Output the [x, y] coordinate of the center of the cell containing the given text.  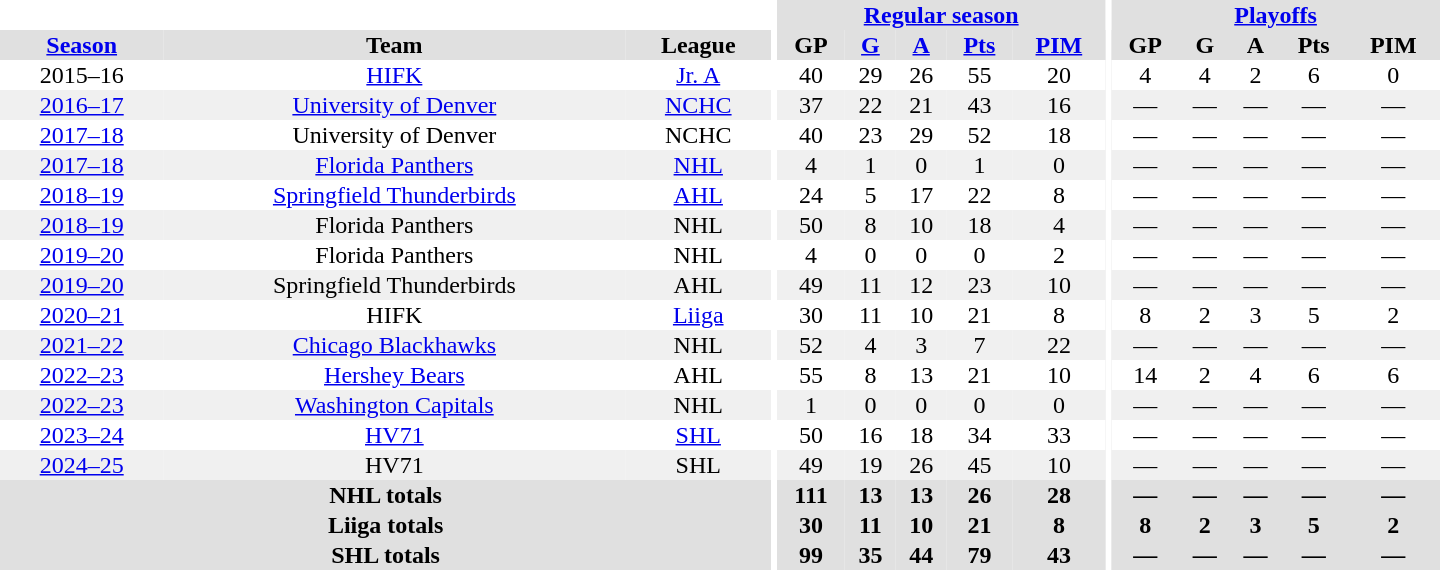
99 [811, 555]
2021–22 [82, 345]
19 [870, 465]
2015–16 [82, 75]
Regular season [942, 15]
45 [980, 465]
Team [394, 45]
44 [922, 555]
Jr. A [698, 75]
33 [1058, 435]
7 [980, 345]
111 [811, 495]
NHL totals [386, 495]
Chicago Blackhawks [394, 345]
2020–21 [82, 315]
Season [82, 45]
Liiga totals [386, 525]
35 [870, 555]
League [698, 45]
24 [811, 195]
28 [1058, 495]
2016–17 [82, 105]
17 [922, 195]
2023–24 [82, 435]
2024–25 [82, 465]
SHL totals [386, 555]
34 [980, 435]
79 [980, 555]
Hershey Bears [394, 375]
20 [1058, 75]
14 [1145, 375]
12 [922, 285]
Washington Capitals [394, 405]
37 [811, 105]
Liiga [698, 315]
Playoffs [1276, 15]
